Pinpoint the cell where the given text exists, returning its [X, Y] midpoint coordinate. 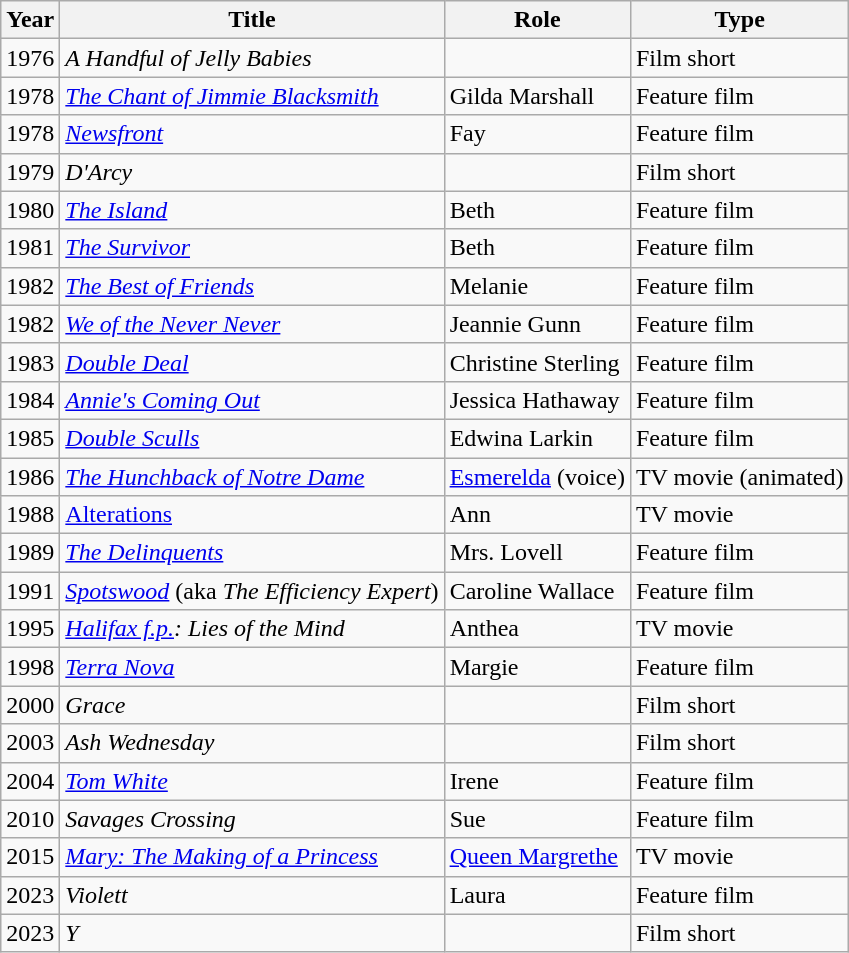
1981 [30, 248]
1991 [30, 591]
2003 [30, 743]
Ann [537, 515]
Annie's Coming Out [252, 400]
1986 [30, 477]
2010 [30, 819]
1988 [30, 515]
Role [537, 20]
Year [30, 20]
Sue [537, 819]
Halifax f.p.: Lies of the Mind [252, 629]
Gilda Marshall [537, 96]
The Chant of Jimmie Blacksmith [252, 96]
TV movie (animated) [740, 477]
Jeannie Gunn [537, 324]
D'Arcy [252, 172]
A Handful of Jelly Babies [252, 58]
Queen Margrethe [537, 857]
Anthea [537, 629]
1976 [30, 58]
The Best of Friends [252, 286]
Irene [537, 781]
1980 [30, 210]
1989 [30, 553]
1979 [30, 172]
The Island [252, 210]
1983 [30, 362]
Grace [252, 705]
1984 [30, 400]
2015 [30, 857]
Edwina Larkin [537, 438]
1995 [30, 629]
Double Sculls [252, 438]
The Hunchback of Notre Dame [252, 477]
Caroline Wallace [537, 591]
Tom White [252, 781]
Margie [537, 667]
Melanie [537, 286]
Terra Nova [252, 667]
Newsfront [252, 134]
The Survivor [252, 248]
Jessica Hathaway [537, 400]
Fay [537, 134]
Y [252, 933]
Savages Crossing [252, 819]
Spotswood (aka The Efficiency Expert) [252, 591]
Ash Wednesday [252, 743]
Laura [537, 895]
We of the Never Never [252, 324]
Violett [252, 895]
The Delinquents [252, 553]
2004 [30, 781]
1985 [30, 438]
1998 [30, 667]
Esmerelda (voice) [537, 477]
Alterations [252, 515]
Mrs. Lovell [537, 553]
Mary: The Making of a Princess [252, 857]
Christine Sterling [537, 362]
Double Deal [252, 362]
Type [740, 20]
2000 [30, 705]
Title [252, 20]
